Search for the cell housing the specified text and yield its [X, Y] center coordinate. 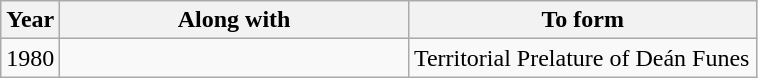
Territorial Prelature of Deán Funes [582, 58]
Year [30, 20]
Along with [234, 20]
1980 [30, 58]
To form [582, 20]
